Scan for the cell matching the given text and deliver its [X, Y] coordinate at center. 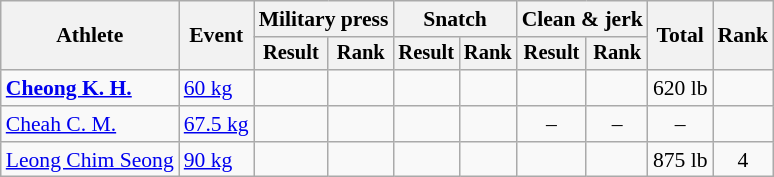
Athlete [90, 36]
60 kg [216, 88]
Cheong K. H. [90, 88]
620 lb [680, 88]
Total [680, 36]
Clean & jerk [582, 19]
Snatch [454, 19]
Event [216, 36]
Military press [324, 19]
Cheah C. M. [90, 124]
67.5 kg [216, 124]
